Return the (x, y) coordinate for the center point of the cell that contains the specified text.  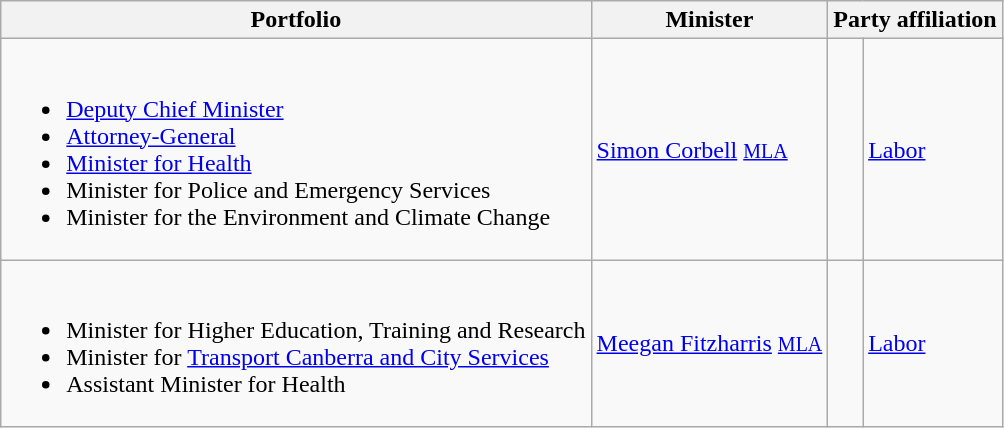
Party affiliation (915, 20)
Simon Corbell MLA (710, 150)
Portfolio (296, 20)
Meegan Fitzharris MLA (710, 344)
Minister (710, 20)
Minister for Higher Education, Training and ResearchMinister for Transport Canberra and City ServicesAssistant Minister for Health (296, 344)
Deputy Chief MinisterAttorney-GeneralMinister for HealthMinister for Police and Emergency ServicesMinister for the Environment and Climate Change (296, 150)
